For the text-containing cell, return its midpoint in (X, Y) coordinate format. 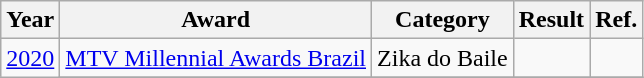
2020 (30, 58)
Ref. (616, 20)
MTV Millennial Awards Brazil (216, 58)
Year (30, 20)
Zika do Baile (443, 58)
Category (443, 20)
Result (551, 20)
Award (216, 20)
